Locate the cell with the specified text and output its [x, y] center coordinate. 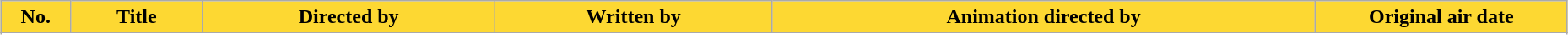
Animation directed by [1043, 17]
Written by [633, 17]
Directed by [349, 17]
Original air date [1441, 17]
No. [35, 17]
Title [137, 17]
